Determine the (X, Y) coordinate at the center of the cell enclosing the given text.  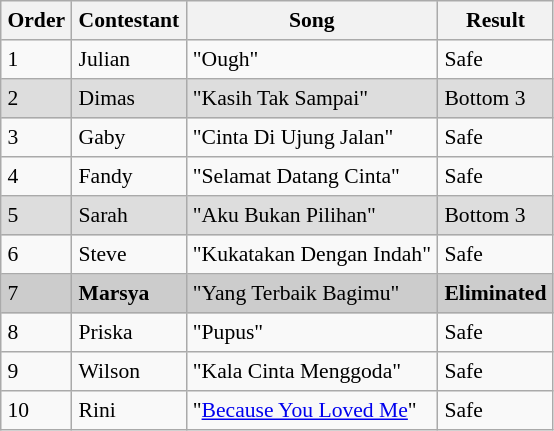
Steve (129, 254)
2 (36, 98)
Fandy (129, 176)
Contestant (129, 20)
Rini (129, 410)
"Kukatakan Dengan Indah" (312, 254)
5 (36, 216)
3 (36, 138)
Result (496, 20)
"Aku Bukan Pilihan" (312, 216)
"Selamat Datang Cinta" (312, 176)
Julian (129, 60)
"Pupus" (312, 332)
4 (36, 176)
9 (36, 372)
Marsya (129, 294)
"Yang Terbaik Bagimu" (312, 294)
"Because You Loved Me" (312, 410)
"Cinta Di Ujung Jalan" (312, 138)
Priska (129, 332)
7 (36, 294)
"Kasih Tak Sampai" (312, 98)
Dimas (129, 98)
Order (36, 20)
Gaby (129, 138)
8 (36, 332)
"Kala Cinta Menggoda" (312, 372)
Sarah (129, 216)
6 (36, 254)
Song (312, 20)
1 (36, 60)
Wilson (129, 372)
10 (36, 410)
Eliminated (496, 294)
"Ough" (312, 60)
